Extract the [X, Y] coordinate from the center of the cell holding the provided text.  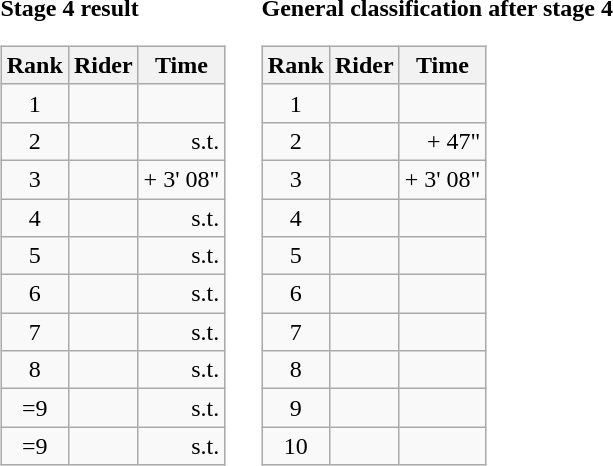
10 [296, 446]
9 [296, 408]
+ 47" [442, 141]
